Locate the cell with the specified text and output its [x, y] center coordinate. 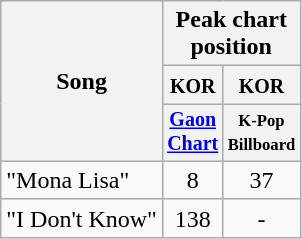
8 [192, 180]
138 [192, 218]
Song [82, 82]
37 [262, 180]
Gaon Chart [192, 132]
Peak chart position [231, 34]
"Mona Lisa" [82, 180]
"I Don't Know" [82, 218]
- [262, 218]
K-Pop Billboard [262, 132]
